Provide the [x, y] coordinate of the cell's center where the given text is located.  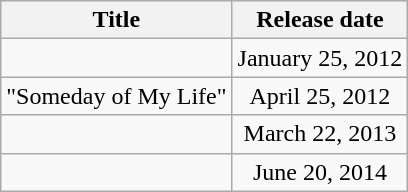
April 25, 2012 [320, 96]
Title [116, 20]
June 20, 2014 [320, 172]
March 22, 2013 [320, 134]
January 25, 2012 [320, 58]
"Someday of My Life" [116, 96]
Release date [320, 20]
